Search for the cell housing the specified text and yield its (X, Y) center coordinate. 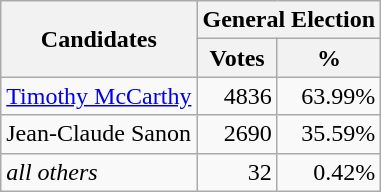
0.42% (328, 172)
Votes (237, 58)
General Election (289, 20)
% (328, 58)
Candidates (99, 39)
4836 (237, 96)
35.59% (328, 134)
Jean-Claude Sanon (99, 134)
32 (237, 172)
Timothy McCarthy (99, 96)
all others (99, 172)
2690 (237, 134)
63.99% (328, 96)
